Extract the [x, y] coordinate from the center of the cell holding the provided text.  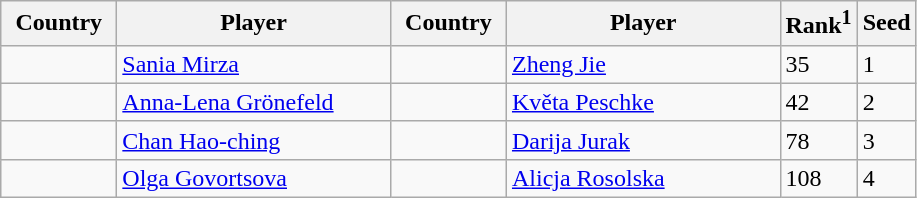
4 [886, 178]
42 [818, 102]
Květa Peschke [643, 102]
1 [886, 64]
Olga Govortsova [254, 178]
35 [818, 64]
108 [818, 178]
Zheng Jie [643, 64]
3 [886, 140]
Darija Jurak [643, 140]
Alicja Rosolska [643, 178]
78 [818, 140]
Chan Hao-ching [254, 140]
Sania Mirza [254, 64]
Anna-Lena Grönefeld [254, 102]
Seed [886, 24]
2 [886, 102]
Rank1 [818, 24]
